Output the [X, Y] coordinate of the center of the cell containing the given text.  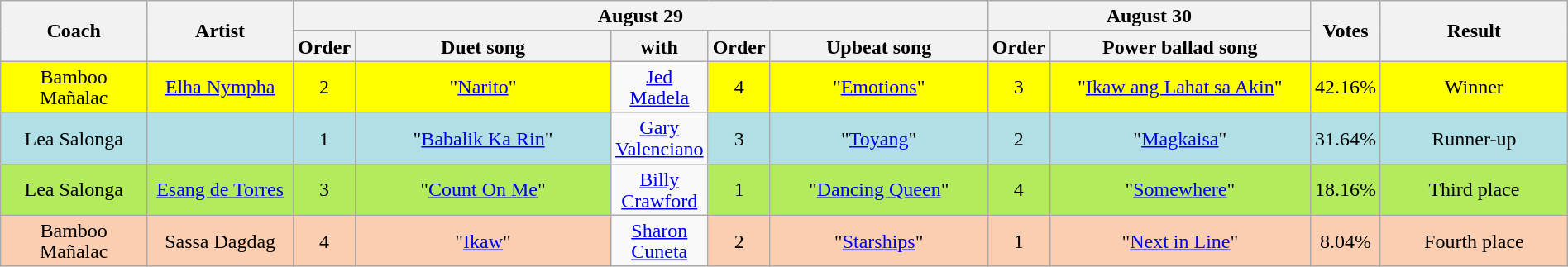
"Magkaisa" [1179, 138]
Sharon Cuneta [659, 241]
Upbeat song [878, 46]
18.16% [1345, 189]
"Ikaw" [483, 241]
8.04% [1345, 241]
Gary Valenciano [659, 138]
Third place [1474, 189]
"Dancing Queen" [878, 189]
Runner-up [1474, 138]
August 30 [1149, 17]
Power ballad song [1179, 46]
"Ikaw ang Lahat sa Akin" [1179, 87]
Elha Nympha [220, 87]
Fourth place [1474, 241]
Coach [74, 31]
"Starships" [878, 241]
31.64% [1345, 138]
"Somewhere" [1179, 189]
Result [1474, 31]
Duet song [483, 46]
"Count On Me" [483, 189]
"Emotions" [878, 87]
"Babalik Ka Rin" [483, 138]
with [659, 46]
Billy Crawford [659, 189]
Sassa Dagdag [220, 241]
"Toyang" [878, 138]
Jed Madela [659, 87]
"Next in Line" [1179, 241]
42.16% [1345, 87]
Votes [1345, 31]
Winner [1474, 87]
Esang de Torres [220, 189]
August 29 [641, 17]
"Narito" [483, 87]
Artist [220, 31]
